Pinpoint the cell where the given text exists, returning its [x, y] midpoint coordinate. 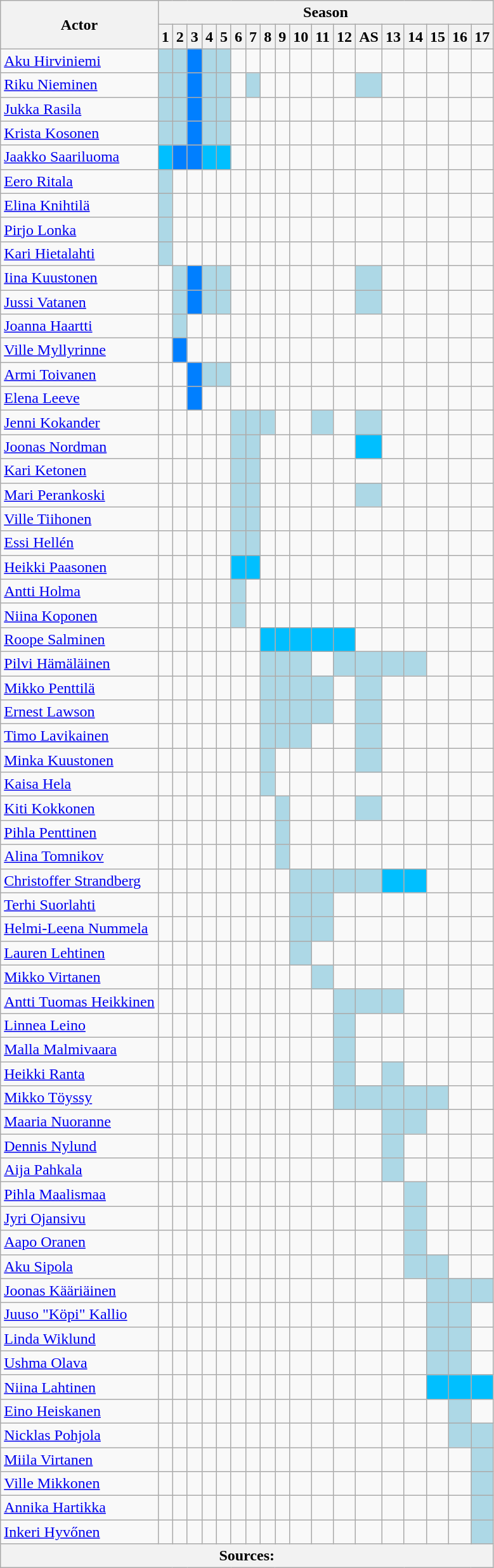
Actor [79, 25]
Miila Virtanen [79, 1459]
Eino Heiskanen [79, 1411]
Sources: [247, 1556]
16 [460, 37]
Christoffer Strandberg [79, 881]
Pilvi Hämäläinen [79, 663]
Ushma Olava [79, 1363]
Jaakko Saariluoma [79, 157]
14 [415, 37]
Aku Sipola [79, 1266]
Aija Pahkala [79, 1170]
Malla Malmivaara [79, 1049]
Kaisa Hela [79, 784]
Elena Leeve [79, 398]
12 [345, 37]
Essi Hellén [79, 543]
1 [165, 37]
4 [209, 37]
Maaria Nuoranne [79, 1122]
3 [194, 37]
Nicklas Pohjola [79, 1435]
17 [482, 37]
Elina Knihtilä [79, 205]
Armi Toivanen [79, 374]
Niina Lahtinen [79, 1387]
Ville Tiihonen [79, 519]
Joanna Haartti [79, 326]
Jussi Vatanen [79, 302]
Alina Tomnikov [79, 857]
Pihla Penttinen [79, 832]
Annika Hartikka [79, 1508]
Jukka Rasila [79, 109]
AS [369, 37]
Linnea Leino [79, 1025]
Mari Perankoski [79, 495]
2 [180, 37]
Heikki Paasonen [79, 567]
Timo Lavikainen [79, 736]
Ville Mikkonen [79, 1484]
Antti Tuomas Heikkinen [79, 1001]
7 [254, 37]
Kiti Kokkonen [79, 808]
Joonas Nordman [79, 447]
Minka Kuustonen [79, 760]
Iina Kuustonen [79, 277]
Pihla Maalismaa [79, 1194]
13 [393, 37]
Aku Hirviniemi [79, 61]
Roope Salminen [79, 639]
Aapo Oranen [79, 1242]
Mikko Penttilä [79, 687]
8 [268, 37]
5 [223, 37]
Terhi Suorlahti [79, 905]
Dennis Nylund [79, 1146]
Jyri Ojansivu [79, 1218]
6 [238, 37]
Inkeri Hyvőnen [79, 1532]
Ville Myllyrinne [79, 350]
Kari Hietalahti [79, 253]
Lauren Lehtinen [79, 953]
Kari Ketonen [79, 471]
Krista Kosonen [79, 133]
15 [438, 37]
Season [325, 13]
11 [323, 37]
Antti Holma [79, 591]
Pirjo Lonka [79, 229]
Niina Koponen [79, 615]
Jenni Kokander [79, 423]
Ernest Lawson [79, 712]
Heikki Ranta [79, 1074]
Eero Ritala [79, 181]
Linda Wiklund [79, 1339]
Helmi-Leena Nummela [79, 929]
9 [283, 37]
Juuso "Köpi" Kallio [79, 1315]
Mikko Virtanen [79, 977]
Riku Nieminen [79, 85]
10 [301, 37]
Mikko Töyssy [79, 1098]
Joonas Kääriäinen [79, 1291]
